Detect which cell encompasses the target text, then output its (x, y) center coordinate. 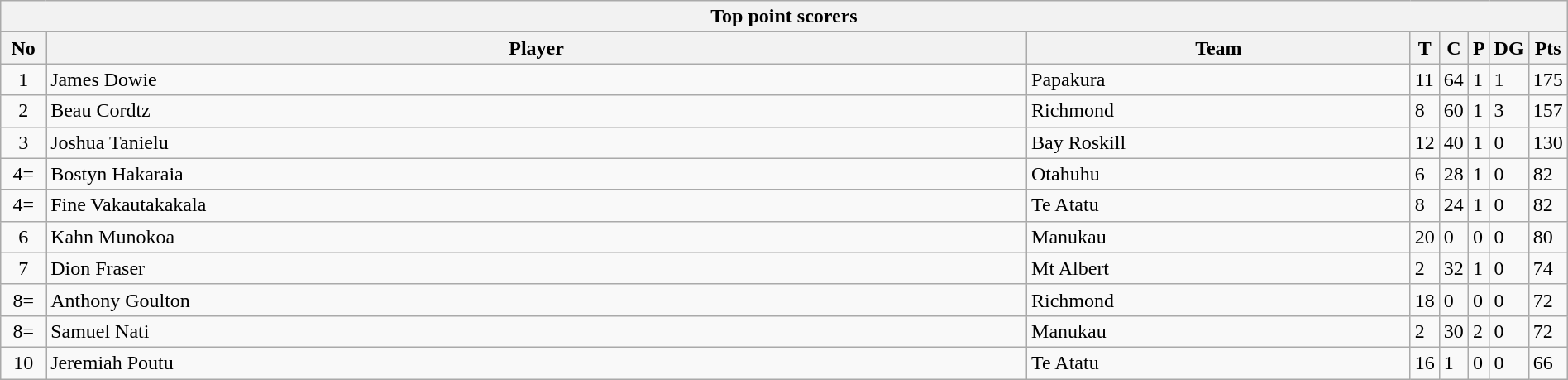
11 (1424, 79)
Joshua Tanielu (537, 142)
Bay Roskill (1219, 142)
10 (23, 363)
60 (1454, 111)
Player (537, 48)
16 (1424, 363)
28 (1454, 174)
Jeremiah Poutu (537, 363)
James Dowie (537, 79)
No (23, 48)
Beau Cordtz (537, 111)
Kahn Munokoa (537, 237)
20 (1424, 237)
C (1454, 48)
DG (1508, 48)
Anthony Goulton (537, 300)
24 (1454, 205)
T (1424, 48)
Papakura (1219, 79)
157 (1548, 111)
7 (23, 268)
Fine Vakautakakala (537, 205)
40 (1454, 142)
66 (1548, 363)
30 (1454, 331)
80 (1548, 237)
64 (1454, 79)
Otahuhu (1219, 174)
Top point scorers (784, 17)
Pts (1548, 48)
Bostyn Hakaraia (537, 174)
Dion Fraser (537, 268)
18 (1424, 300)
175 (1548, 79)
P (1479, 48)
Samuel Nati (537, 331)
Mt Albert (1219, 268)
12 (1424, 142)
32 (1454, 268)
Team (1219, 48)
130 (1548, 142)
74 (1548, 268)
